Return (X, Y) of the center of cell containing provided text 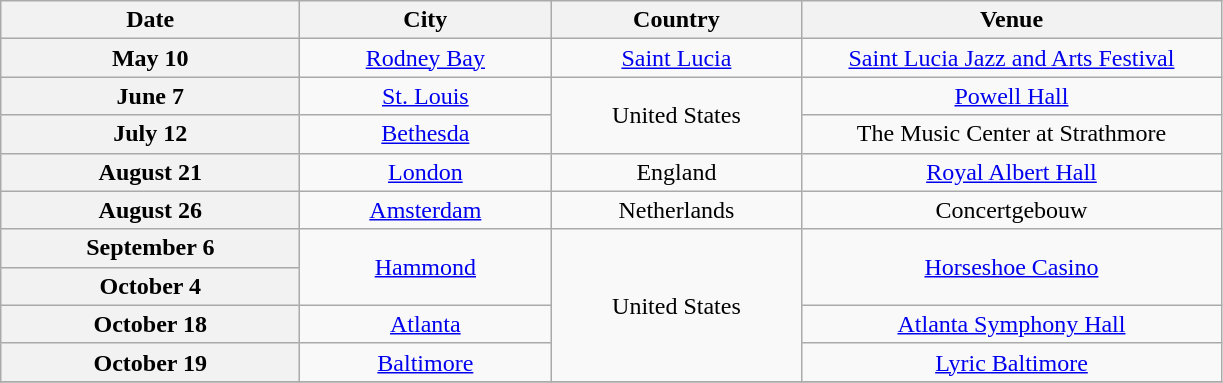
October 4 (150, 286)
St. Louis (426, 96)
Saint Lucia Jazz and Arts Festival (1012, 58)
Atlanta Symphony Hall (1012, 324)
Lyric Baltimore (1012, 362)
Hammond (426, 267)
Netherlands (676, 210)
Amsterdam (426, 210)
July 12 (150, 134)
Country (676, 20)
August 26 (150, 210)
October 18 (150, 324)
October 19 (150, 362)
City (426, 20)
Date (150, 20)
August 21 (150, 172)
Atlanta (426, 324)
Venue (1012, 20)
Saint Lucia (676, 58)
England (676, 172)
Powell Hall (1012, 96)
September 6 (150, 248)
Bethesda (426, 134)
Concertgebouw (1012, 210)
Horseshoe Casino (1012, 267)
Royal Albert Hall (1012, 172)
June 7 (150, 96)
The Music Center at Strathmore (1012, 134)
Rodney Bay (426, 58)
London (426, 172)
May 10 (150, 58)
Baltimore (426, 362)
